Scan for the cell matching the given text and deliver its (x, y) coordinate at center. 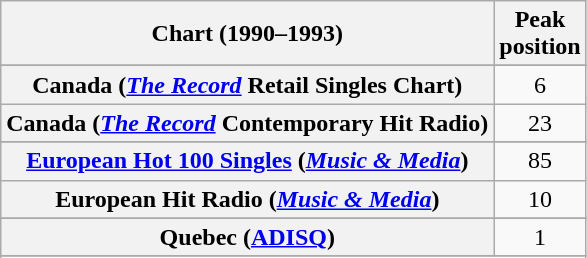
1 (540, 237)
6 (540, 85)
Chart (1990–1993) (248, 34)
10 (540, 199)
European Hot 100 Singles (Music & Media) (248, 161)
European Hit Radio (Music & Media) (248, 199)
85 (540, 161)
Canada (The Record Retail Singles Chart) (248, 85)
Quebec (ADISQ) (248, 237)
Canada (The Record Contemporary Hit Radio) (248, 123)
Peakposition (540, 34)
23 (540, 123)
